Scan for the cell matching the given text and deliver its [X, Y] coordinate at center. 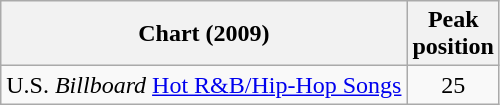
Peakposition [453, 34]
Chart (2009) [204, 34]
25 [453, 85]
U.S. Billboard Hot R&B/Hip-Hop Songs [204, 85]
